Identify which cell holds the provided text, then report its [X, Y] central coordinate. 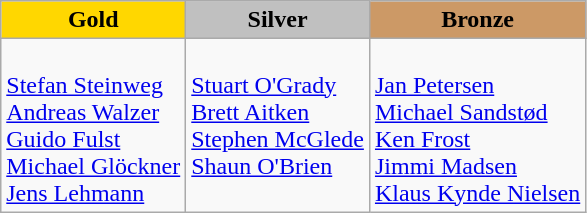
Gold [94, 20]
Silver [278, 20]
Stuart O'GradyBrett AitkenStephen McGledeShaun O'Brien [278, 126]
Stefan SteinwegAndreas WalzerGuido FulstMichael GlöcknerJens Lehmann [94, 126]
Jan PetersenMichael SandstødKen FrostJimmi MadsenKlaus Kynde Nielsen [477, 126]
Bronze [477, 20]
